Output the (x, y) coordinate of the center of the cell containing the given text.  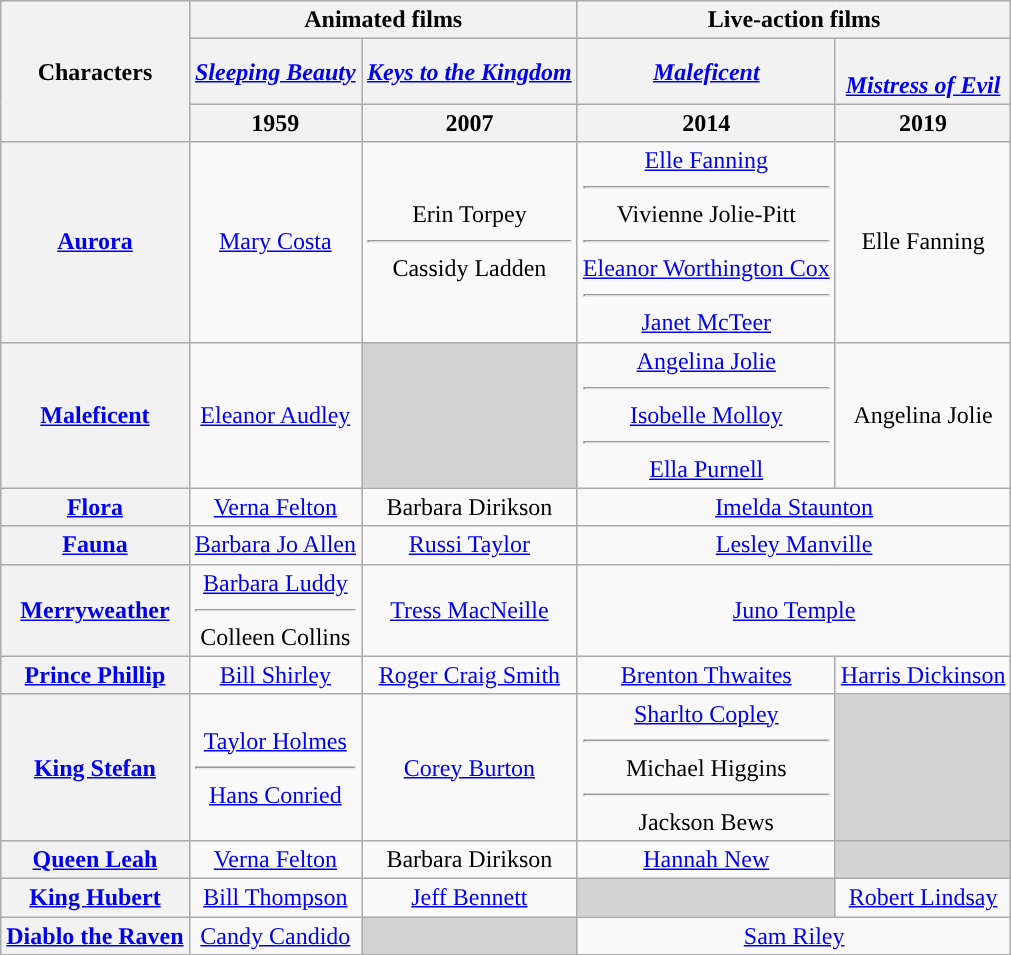
Eleanor Audley (275, 415)
Russi Taylor (470, 545)
Barbara Jo Allen (275, 545)
Bill Thompson (275, 897)
Sam Riley (794, 935)
King Hubert (95, 897)
Roger Craig Smith (470, 675)
Queen Leah (95, 859)
Harris Dickinson (923, 675)
Bill Shirley (275, 675)
Animated films (383, 20)
Juno Temple (794, 610)
Tress MacNeille (470, 610)
Merryweather (95, 610)
Mistress of Evil (923, 72)
King Stefan (95, 767)
Jeff Bennett (470, 897)
Angelina JolieIsobelle MolloyElla Purnell (706, 415)
Elle Fanning (923, 242)
2007 (470, 123)
Sharlto CopleyMichael HigginsJackson Bews (706, 767)
Brenton Thwaites (706, 675)
2019 (923, 123)
1959 (275, 123)
Diablo the Raven (95, 935)
Characters (95, 72)
Barbara LuddyColleen Collins (275, 610)
2014 (706, 123)
Prince Phillip (95, 675)
Angelina Jolie (923, 415)
Erin TorpeyCassidy Ladden (470, 242)
Fauna (95, 545)
Sleeping Beauty (275, 72)
Flora (95, 507)
Robert Lindsay (923, 897)
Mary Costa (275, 242)
Taylor HolmesHans Conried (275, 767)
Aurora (95, 242)
Lesley Manville (794, 545)
Keys to the Kingdom (470, 72)
Imelda Staunton (794, 507)
Candy Candido (275, 935)
Elle FanningVivienne Jolie-PittEleanor Worthington CoxJanet McTeer (706, 242)
Hannah New (706, 859)
Corey Burton (470, 767)
Live-action films (794, 20)
